Capture the cell that displays the provided text and extract its [X, Y] central coordinate. 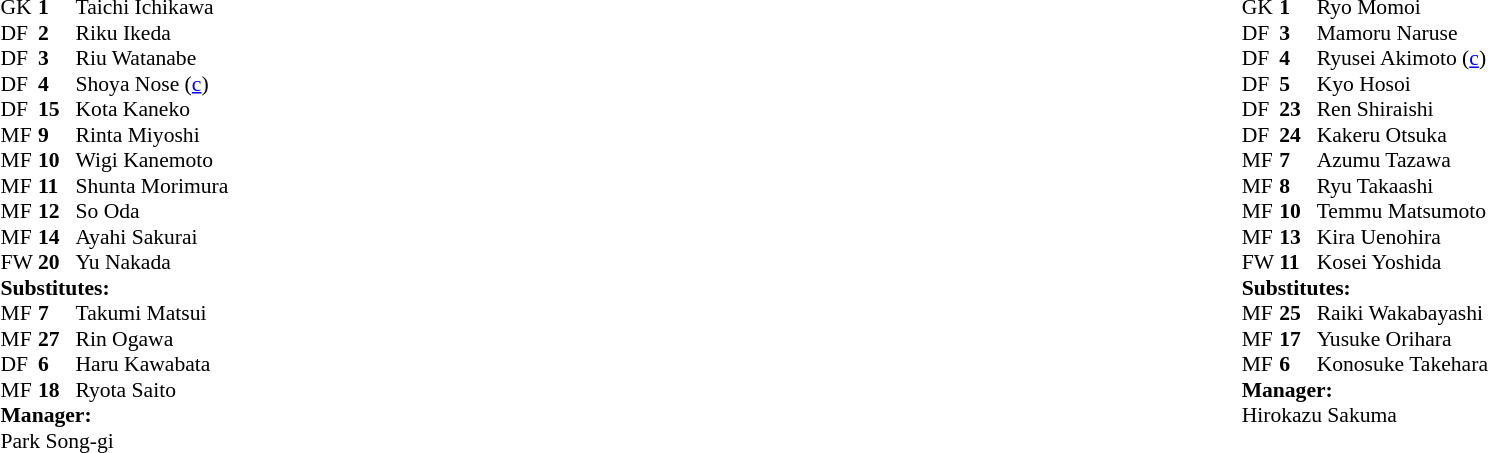
Ryota Saito [152, 390]
Shunta Morimura [152, 186]
2 [57, 33]
Yusuke Orihara [1402, 339]
14 [57, 237]
25 [1298, 313]
5 [1298, 84]
Ryusei Akimoto (c) [1402, 59]
27 [57, 339]
20 [57, 263]
Shoya Nose (c) [152, 84]
Kyo Hosoi [1402, 84]
Temmu Matsumoto [1402, 211]
17 [1298, 339]
Riu Watanabe [152, 59]
8 [1298, 186]
Takumi Matsui [152, 313]
13 [1298, 237]
Haru Kawabata [152, 365]
Raiki Wakabayashi [1402, 313]
Hirokazu Sakuma [1365, 415]
Kosei Yoshida [1402, 263]
Rinta Miyoshi [152, 135]
Kakeru Otsuka [1402, 135]
Yu Nakada [152, 263]
23 [1298, 109]
Rin Ogawa [152, 339]
Ren Shiraishi [1402, 109]
Konosuke Takehara [1402, 365]
Kota Kaneko [152, 109]
Riku Ikeda [152, 33]
Wigi Kanemoto [152, 161]
Ryu Takaashi [1402, 186]
9 [57, 135]
12 [57, 211]
24 [1298, 135]
Azumu Tazawa [1402, 161]
Kira Uenohira [1402, 237]
Mamoru Naruse [1402, 33]
So Oda [152, 211]
18 [57, 390]
Ayahi Sakurai [152, 237]
15 [57, 109]
